From the cell containing the given text, extract its center point as [x, y] coordinate. 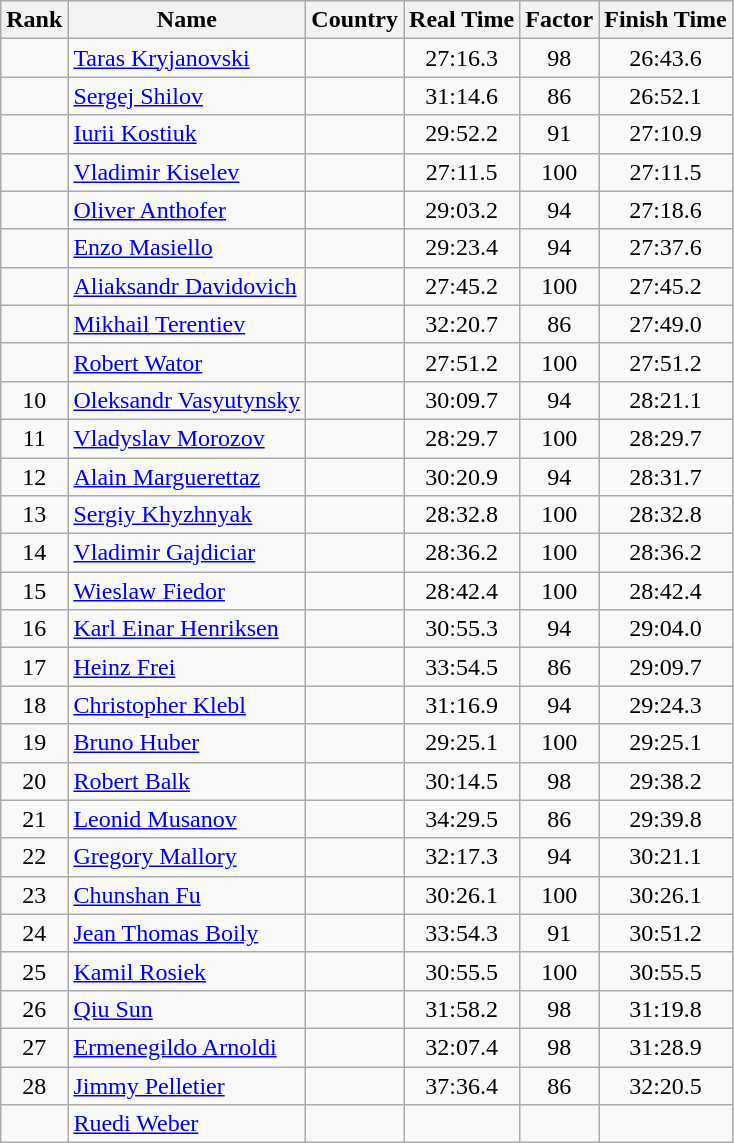
28 [34, 1085]
20 [34, 781]
Alain Marguerettaz [187, 477]
Vladimir Gajdiciar [187, 553]
13 [34, 515]
Bruno Huber [187, 743]
27:49.0 [666, 324]
Ermenegildo Arnoldi [187, 1047]
Christopher Klebl [187, 705]
29:03.2 [462, 210]
19 [34, 743]
27 [34, 1047]
Wieslaw Fiedor [187, 591]
33:54.3 [462, 933]
15 [34, 591]
Finish Time [666, 20]
28:31.7 [666, 477]
Oleksandr Vasyutynsky [187, 400]
28:21.1 [666, 400]
32:20.7 [462, 324]
32:20.5 [666, 1085]
Mikhail Terentiev [187, 324]
30:55.3 [462, 629]
Gregory Mallory [187, 857]
29:52.2 [462, 134]
Jean Thomas Boily [187, 933]
Iurii Kostiuk [187, 134]
Factor [560, 20]
24 [34, 933]
14 [34, 553]
31:16.9 [462, 705]
29:04.0 [666, 629]
26 [34, 1009]
29:24.3 [666, 705]
Heinz Frei [187, 667]
Robert Wator [187, 362]
25 [34, 971]
Qiu Sun [187, 1009]
Vladimir Kiselev [187, 172]
27:37.6 [666, 248]
34:29.5 [462, 819]
18 [34, 705]
Real Time [462, 20]
Sergiy Khyzhnyak [187, 515]
31:28.9 [666, 1047]
Robert Balk [187, 781]
23 [34, 895]
Enzo Masiello [187, 248]
29:09.7 [666, 667]
29:39.8 [666, 819]
31:58.2 [462, 1009]
11 [34, 438]
37:36.4 [462, 1085]
Ruedi Weber [187, 1124]
Taras Kryjanovski [187, 58]
27:16.3 [462, 58]
Country [355, 20]
26:52.1 [666, 96]
Oliver Anthofer [187, 210]
26:43.6 [666, 58]
27:10.9 [666, 134]
32:07.4 [462, 1047]
Vladyslav Morozov [187, 438]
12 [34, 477]
30:20.9 [462, 477]
Karl Einar Henriksen [187, 629]
30:51.2 [666, 933]
Jimmy Pelletier [187, 1085]
33:54.5 [462, 667]
Kamil Rosiek [187, 971]
29:38.2 [666, 781]
Chunshan Fu [187, 895]
31:14.6 [462, 96]
22 [34, 857]
16 [34, 629]
27:18.6 [666, 210]
Leonid Musanov [187, 819]
21 [34, 819]
10 [34, 400]
30:21.1 [666, 857]
Name [187, 20]
Sergej Shilov [187, 96]
Rank [34, 20]
30:14.5 [462, 781]
31:19.8 [666, 1009]
30:09.7 [462, 400]
29:23.4 [462, 248]
32:17.3 [462, 857]
Aliaksandr Davidovich [187, 286]
17 [34, 667]
